Provide the (X, Y) coordinate of the cell's center where the given text is located.  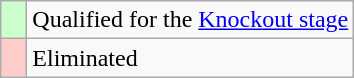
Eliminated (190, 58)
Qualified for the Knockout stage (190, 20)
